Identify which cell holds the provided text, then report its [x, y] central coordinate. 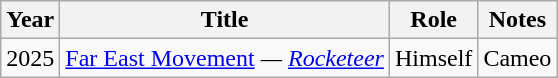
2025 [30, 58]
Far East Movement — Rocketeer [225, 58]
Title [225, 20]
Role [433, 20]
Himself [433, 58]
Cameo [518, 58]
Year [30, 20]
Notes [518, 20]
